Identify which cell holds the provided text, then report its (X, Y) central coordinate. 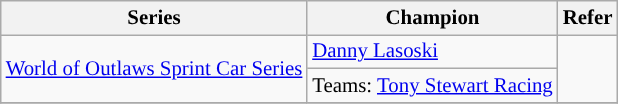
Danny Lasoski (432, 51)
Teams: Tony Stewart Racing (432, 85)
Refer (588, 18)
World of Outlaws Sprint Car Series (154, 68)
Series (154, 18)
Champion (432, 18)
